Capture the cell that displays the provided text and extract its [x, y] central coordinate. 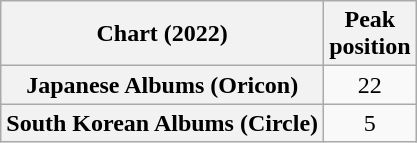
South Korean Albums (Circle) [162, 123]
5 [370, 123]
Peakposition [370, 34]
Chart (2022) [162, 34]
22 [370, 85]
Japanese Albums (Oricon) [162, 85]
